Output the (X, Y) coordinate of the center of the cell containing the given text.  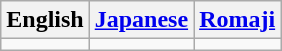
English (45, 20)
Japanese (141, 20)
Romaji (238, 20)
